For the text-containing cell, return its midpoint in [X, Y] coordinate format. 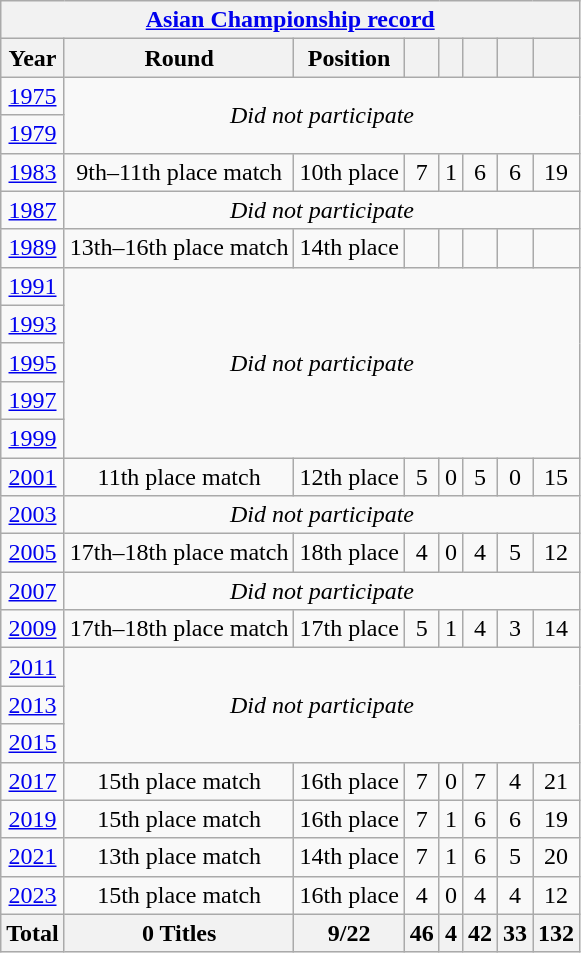
2007 [33, 591]
18th place [349, 553]
2003 [33, 515]
21 [556, 781]
10th place [349, 172]
2019 [33, 819]
33 [516, 933]
2011 [33, 667]
9/22 [349, 933]
12th place [349, 477]
2005 [33, 553]
1983 [33, 172]
0 Titles [179, 933]
20 [556, 857]
1987 [33, 210]
14 [556, 629]
2013 [33, 705]
11th place match [179, 477]
Position [349, 58]
1993 [33, 324]
2001 [33, 477]
1997 [33, 400]
1995 [33, 362]
2023 [33, 895]
1989 [33, 248]
9th–11th place match [179, 172]
Asian Championship record [290, 20]
Year [33, 58]
Round [179, 58]
13th–16th place match [179, 248]
13th place match [179, 857]
17th place [349, 629]
2009 [33, 629]
42 [480, 933]
3 [516, 629]
2021 [33, 857]
Total [33, 933]
132 [556, 933]
1991 [33, 286]
15 [556, 477]
1979 [33, 134]
2017 [33, 781]
1975 [33, 96]
2015 [33, 743]
1999 [33, 438]
46 [422, 933]
